Locate the cell with the specified text and output its [x, y] center coordinate. 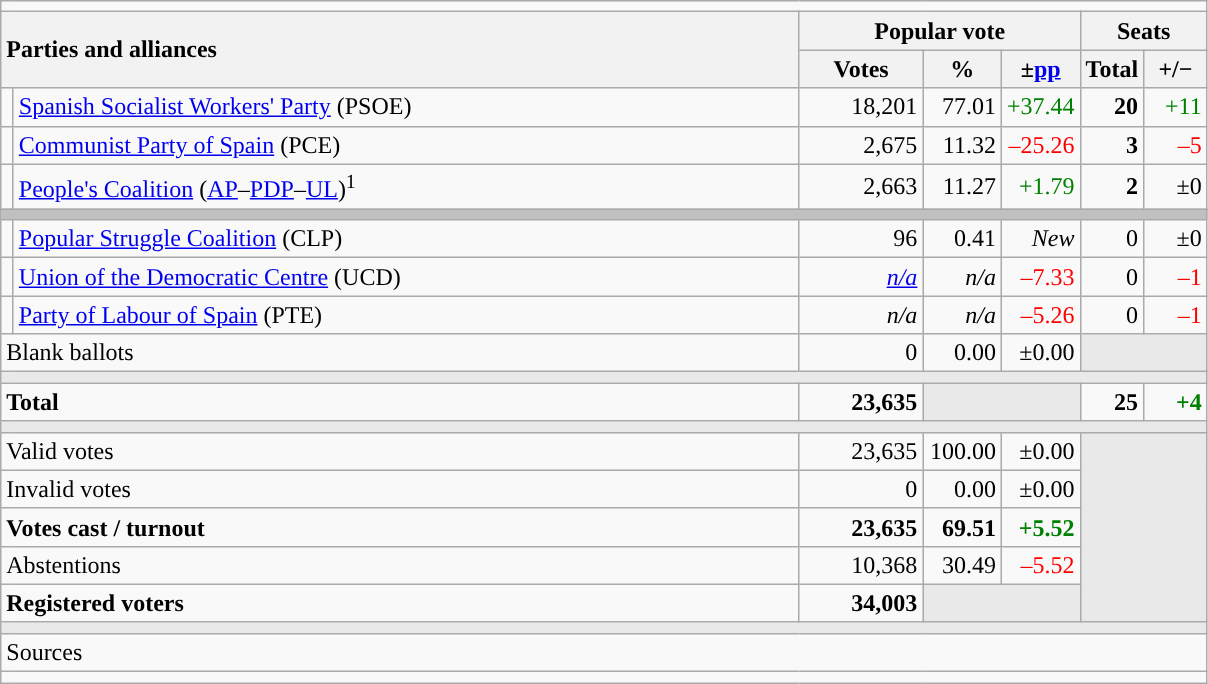
–25.26 [1040, 145]
+37.44 [1040, 107]
11.27 [962, 186]
2,663 [861, 186]
+/− [1176, 69]
34,003 [861, 603]
Popular Struggle Coalition (CLP) [406, 239]
Invalid votes [400, 489]
Parties and alliances [400, 50]
Spanish Socialist Workers' Party (PSOE) [406, 107]
New [1040, 239]
–5 [1176, 145]
+11 [1176, 107]
3 [1112, 145]
People's Coalition (AP–PDP–UL)1 [406, 186]
69.51 [962, 527]
2 [1112, 186]
–7.33 [1040, 277]
96 [861, 239]
0.41 [962, 239]
Valid votes [400, 451]
Sources [604, 652]
Votes cast / turnout [400, 527]
Union of the Democratic Centre (UCD) [406, 277]
18,201 [861, 107]
20 [1112, 107]
Communist Party of Spain (PCE) [406, 145]
Popular vote [940, 31]
77.01 [962, 107]
11.32 [962, 145]
25 [1112, 402]
–5.52 [1040, 565]
30.49 [962, 565]
2,675 [861, 145]
+5.52 [1040, 527]
Blank ballots [400, 353]
Votes [861, 69]
+4 [1176, 402]
–5.26 [1040, 315]
10,368 [861, 565]
Seats [1144, 31]
Registered voters [400, 603]
+1.79 [1040, 186]
Abstentions [400, 565]
100.00 [962, 451]
±pp [1040, 69]
Party of Labour of Spain (PTE) [406, 315]
% [962, 69]
